Scan for the cell matching the given text and deliver its (x, y) coordinate at center. 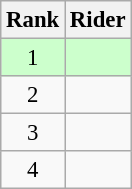
4 (33, 170)
Rank (33, 20)
1 (33, 58)
2 (33, 95)
Rider (98, 20)
3 (33, 133)
